Return the [x, y] coordinate for the center point of the cell that contains the specified text.  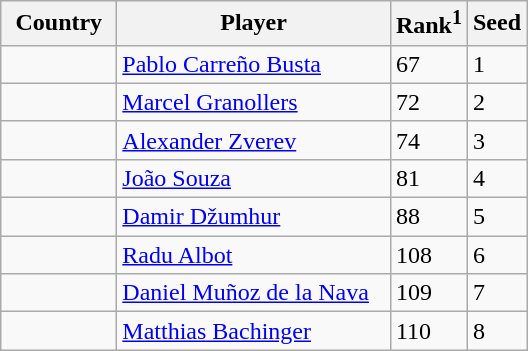
Country [59, 24]
Damir Džumhur [254, 217]
Matthias Bachinger [254, 331]
7 [496, 293]
Player [254, 24]
Pablo Carreño Busta [254, 64]
108 [428, 255]
110 [428, 331]
72 [428, 102]
6 [496, 255]
Daniel Muñoz de la Nava [254, 293]
109 [428, 293]
Alexander Zverev [254, 140]
67 [428, 64]
81 [428, 178]
5 [496, 217]
4 [496, 178]
1 [496, 64]
Radu Albot [254, 255]
Rank1 [428, 24]
3 [496, 140]
João Souza [254, 178]
Marcel Granollers [254, 102]
74 [428, 140]
88 [428, 217]
Seed [496, 24]
2 [496, 102]
8 [496, 331]
